Detect which cell encompasses the target text, then output its [x, y] center coordinate. 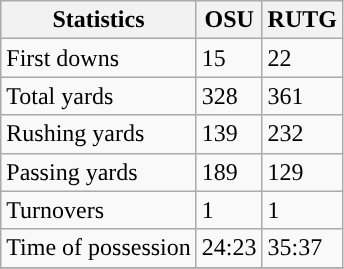
Turnovers [99, 210]
35:37 [302, 248]
129 [302, 172]
Time of possession [99, 248]
First downs [99, 58]
RUTG [302, 20]
361 [302, 96]
232 [302, 134]
Statistics [99, 20]
328 [229, 96]
24:23 [229, 248]
15 [229, 58]
189 [229, 172]
OSU [229, 20]
Passing yards [99, 172]
139 [229, 134]
Rushing yards [99, 134]
22 [302, 58]
Total yards [99, 96]
